Determine the [x, y] coordinate at the center of the cell enclosing the given text.  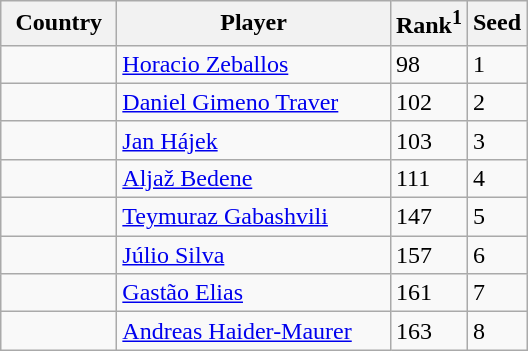
8 [496, 331]
111 [428, 178]
98 [428, 64]
Seed [496, 24]
Andreas Haider-Maurer [254, 331]
Horacio Zeballos [254, 64]
Rank1 [428, 24]
Country [59, 24]
3 [496, 140]
Gastão Elias [254, 293]
2 [496, 102]
Daniel Gimeno Traver [254, 102]
7 [496, 293]
Teymuraz Gabashvili [254, 217]
Aljaž Bedene [254, 178]
163 [428, 331]
161 [428, 293]
6 [496, 255]
103 [428, 140]
Player [254, 24]
1 [496, 64]
Júlio Silva [254, 255]
5 [496, 217]
102 [428, 102]
147 [428, 217]
157 [428, 255]
4 [496, 178]
Jan Hájek [254, 140]
